Locate the cell with the specified text and output its [x, y] center coordinate. 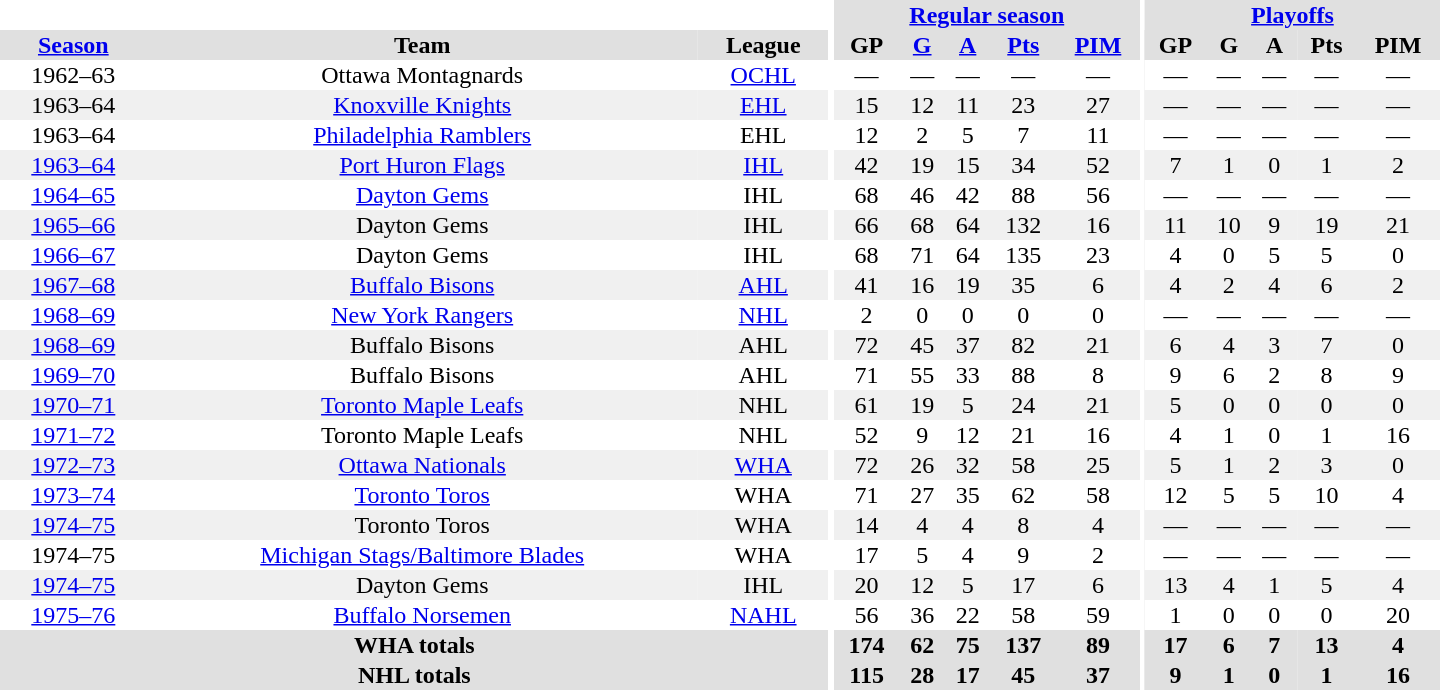
1971–72 [74, 435]
New York Rangers [422, 315]
75 [968, 645]
Port Huron Flags [422, 165]
25 [1098, 465]
1965–66 [74, 225]
Playoffs [1292, 15]
OCHL [764, 75]
Buffalo Norsemen [422, 615]
28 [922, 675]
82 [1023, 345]
41 [867, 285]
NAHL [764, 615]
34 [1023, 165]
137 [1023, 645]
14 [867, 525]
36 [922, 615]
Philadelphia Ramblers [422, 135]
NHL totals [414, 675]
33 [968, 375]
Season [74, 45]
1967–68 [74, 285]
Michigan Stags/Baltimore Blades [422, 555]
1964–65 [74, 195]
132 [1023, 225]
55 [922, 375]
66 [867, 225]
Ottawa Montagnards [422, 75]
26 [922, 465]
46 [922, 195]
1966–67 [74, 255]
135 [1023, 255]
174 [867, 645]
WHA totals [414, 645]
1970–71 [74, 405]
Team [422, 45]
115 [867, 675]
61 [867, 405]
1972–73 [74, 465]
59 [1098, 615]
1962–63 [74, 75]
1975–76 [74, 615]
Regular season [987, 15]
1969–70 [74, 375]
22 [968, 615]
1973–74 [74, 495]
League [764, 45]
Knoxville Knights [422, 105]
89 [1098, 645]
32 [968, 465]
24 [1023, 405]
Ottawa Nationals [422, 465]
